Return (x, y) of the center of cell containing provided text 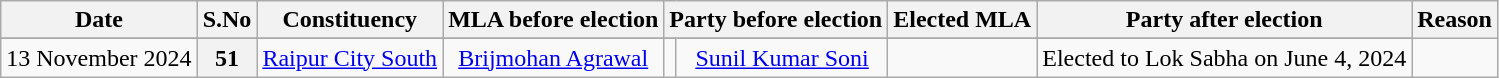
51 (227, 58)
Reason (1455, 20)
Sunil Kumar Soni (782, 58)
S.No (227, 20)
Constituency (350, 20)
Elected to Lok Sabha on June 4, 2024 (1224, 58)
13 November 2024 (99, 58)
Elected MLA (962, 20)
Party after election (1224, 20)
MLA before election (554, 20)
Brijmohan Agrawal (554, 58)
Raipur City South (350, 58)
Party before election (776, 20)
Date (99, 20)
